Return (x, y) of the center of cell containing provided text 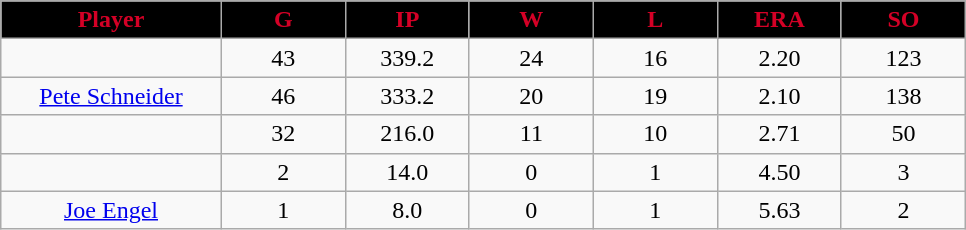
16 (655, 58)
14.0 (407, 172)
IP (407, 20)
46 (283, 96)
Joe Engel (111, 210)
32 (283, 134)
216.0 (407, 134)
L (655, 20)
2.20 (779, 58)
SO (903, 20)
138 (903, 96)
24 (531, 58)
Player (111, 20)
5.63 (779, 210)
20 (531, 96)
4.50 (779, 172)
ERA (779, 20)
123 (903, 58)
2.10 (779, 96)
11 (531, 134)
Pete Schneider (111, 96)
8.0 (407, 210)
W (531, 20)
10 (655, 134)
50 (903, 134)
43 (283, 58)
G (283, 20)
339.2 (407, 58)
3 (903, 172)
19 (655, 96)
2.71 (779, 134)
333.2 (407, 96)
